Identify which cell holds the provided text, then report its (X, Y) central coordinate. 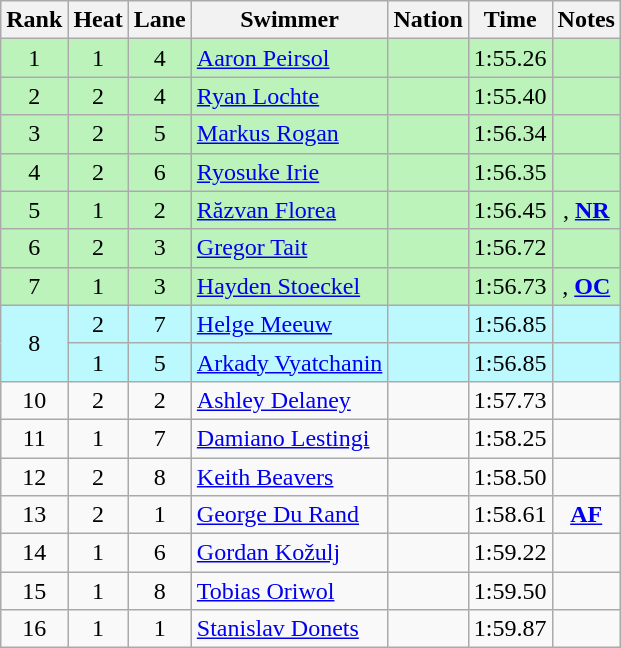
Notes (586, 20)
10 (34, 400)
1:58.61 (510, 515)
Hayden Stoeckel (290, 286)
Rank (34, 20)
15 (34, 591)
13 (34, 515)
George Du Rand (290, 515)
1:57.73 (510, 400)
Time (510, 20)
1:59.22 (510, 553)
Helge Meeuw (290, 324)
1:58.25 (510, 438)
Stanislav Donets (290, 629)
Gordan Kožulj (290, 553)
1:56.72 (510, 248)
Keith Beavers (290, 477)
Ryosuke Irie (290, 172)
Heat (98, 20)
Swimmer (290, 20)
, NR (586, 210)
Tobias Oriwol (290, 591)
1:55.40 (510, 96)
1:56.35 (510, 172)
1:59.50 (510, 591)
1:56.34 (510, 134)
, OC (586, 286)
Gregor Tait (290, 248)
Arkady Vyatchanin (290, 362)
Ryan Lochte (290, 96)
1:56.73 (510, 286)
Ashley Delaney (290, 400)
Aaron Peirsol (290, 58)
Nation (428, 20)
1:55.26 (510, 58)
1:59.87 (510, 629)
Markus Rogan (290, 134)
12 (34, 477)
Lane (160, 20)
14 (34, 553)
1:58.50 (510, 477)
11 (34, 438)
AF (586, 515)
1:56.45 (510, 210)
16 (34, 629)
Răzvan Florea (290, 210)
Damiano Lestingi (290, 438)
